Locate the cell with the specified text and output its (X, Y) center coordinate. 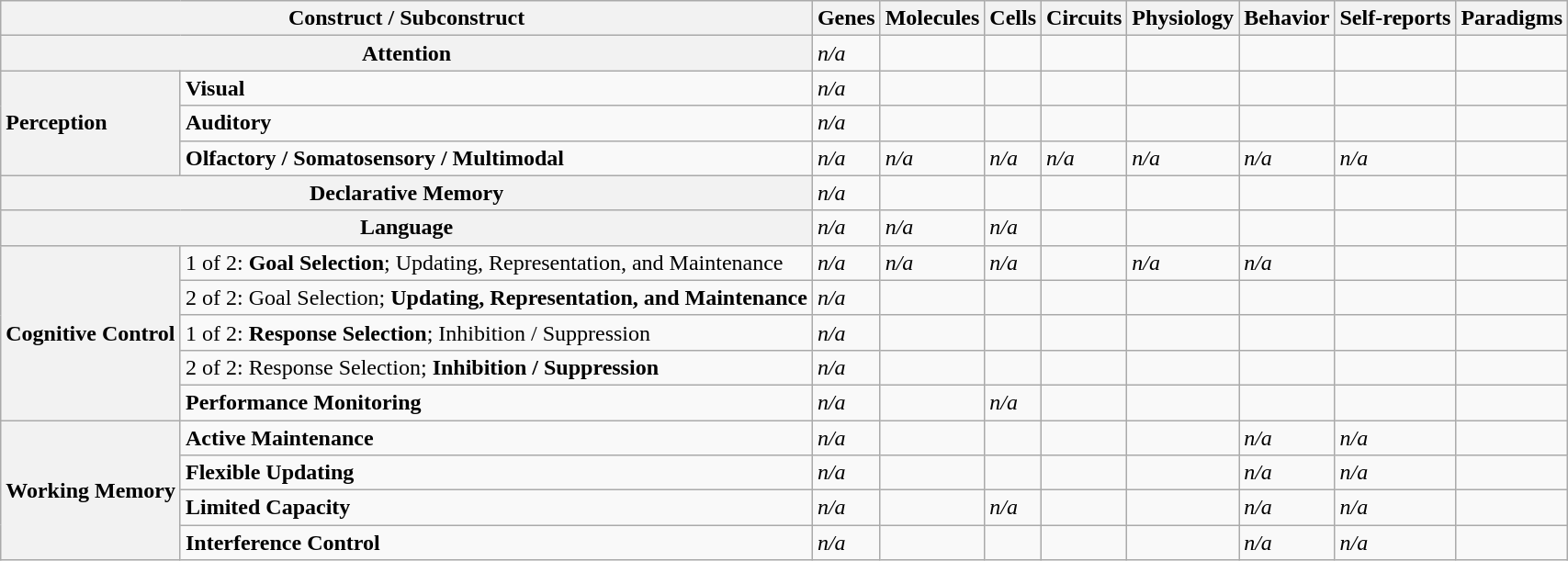
Language (407, 228)
Limited Capacity (496, 508)
2 of 2: Goal Selection; Updating, Representation, and Maintenance (496, 297)
Physiology (1183, 18)
Flexible Updating (496, 473)
Active Maintenance (496, 438)
Behavior (1287, 18)
2 of 2: Response Selection; Inhibition / Suppression (496, 367)
Paradigms (1512, 18)
Performance Monitoring (496, 402)
Olfactory / Somatosensory / Multimodal (496, 158)
1 of 2: Response Selection; Inhibition / Suppression (496, 332)
Genes (846, 18)
Cells (1013, 18)
Construct / Subconstruct (407, 18)
Circuits (1084, 18)
Molecules (932, 18)
Perception (91, 123)
Attention (407, 53)
Declarative Memory (407, 193)
Interference Control (496, 543)
Visual (496, 88)
Cognitive Control (91, 332)
Working Memory (91, 490)
1 of 2: Goal Selection; Updating, Representation, and Maintenance (496, 263)
Self-reports (1395, 18)
Auditory (496, 123)
